Find where the given text appears and provide that cell's center as (x, y) coordinate. 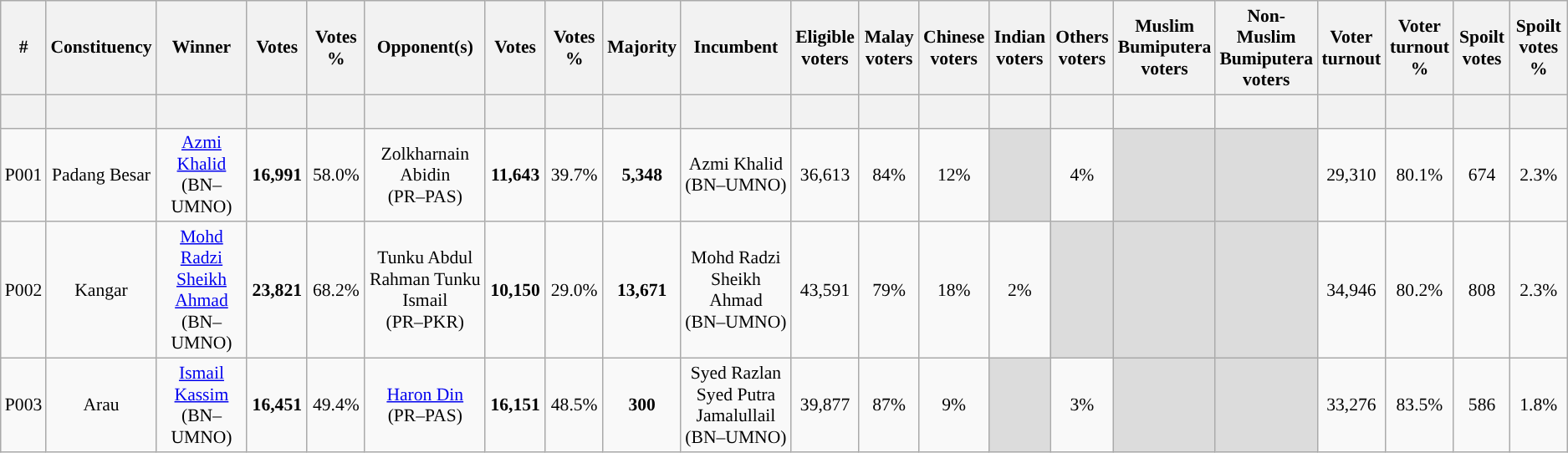
58.0% (336, 175)
Malay voters (889, 48)
Chinese voters (954, 48)
Muslim Bumiputera voters (1165, 48)
68.2% (336, 291)
83.5% (1420, 405)
34,946 (1351, 291)
5,348 (642, 175)
Indian voters (1020, 48)
2% (1020, 291)
4% (1082, 175)
18% (954, 291)
Arau (100, 405)
16,151 (515, 405)
Constituency (100, 48)
586 (1482, 405)
12% (954, 175)
808 (1482, 291)
1.8% (1539, 405)
23,821 (277, 291)
Tunku Abdul Rahman Tunku Ismail(PR–PKR) (425, 291)
79% (889, 291)
Kangar (100, 291)
33,276 (1351, 405)
39,877 (825, 405)
3% (1082, 405)
16,991 (277, 175)
P001 (23, 175)
Syed Razlan Syed Putra Jamalullail(BN–UMNO) (736, 405)
Opponent(s) (425, 48)
Haron Din(PR–PAS) (425, 405)
Padang Besar (100, 175)
29,310 (1351, 175)
80.2% (1420, 291)
300 (642, 405)
# (23, 48)
29.0% (574, 291)
Non-Muslim Bumiputera voters (1266, 48)
9% (954, 405)
Winner (202, 48)
Eligible voters (825, 48)
87% (889, 405)
43,591 (825, 291)
Others voters (1082, 48)
Voter turnout (1351, 48)
Voter turnout % (1420, 48)
Zolkharnain Abidin(PR–PAS) (425, 175)
36,613 (825, 175)
10,150 (515, 291)
Majority (642, 48)
P003 (23, 405)
Ismail Kassim(BN–UMNO) (202, 405)
13,671 (642, 291)
674 (1482, 175)
Incumbent (736, 48)
11,643 (515, 175)
Spoilt votes % (1539, 48)
16,451 (277, 405)
80.1% (1420, 175)
Spoilt votes (1482, 48)
P002 (23, 291)
84% (889, 175)
49.4% (336, 405)
39.7% (574, 175)
48.5% (574, 405)
